Find where the given text appears and provide that cell's center as [X, Y] coordinate. 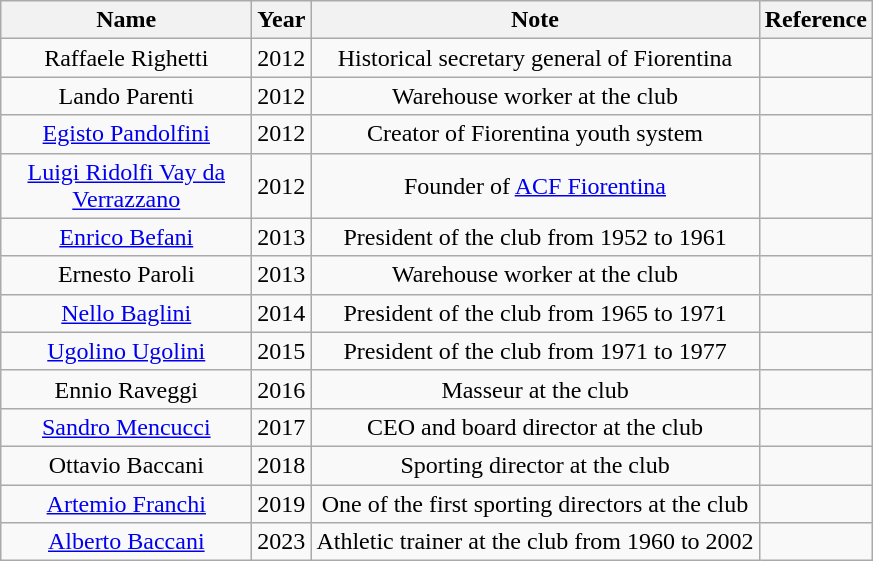
Ottavio Baccani [126, 465]
2023 [282, 542]
Enrico Befani [126, 237]
2014 [282, 313]
Athletic trainer at the club from 1960 to 2002 [535, 542]
2015 [282, 351]
Founder of ACF Fiorentina [535, 186]
Nello Baglini [126, 313]
Year [282, 20]
Historical secretary general of Fiorentina [535, 58]
Ernesto Paroli [126, 275]
Ennio Raveggi [126, 389]
Ugolino Ugolini [126, 351]
Sporting director at the club [535, 465]
President of the club from 1965 to 1971 [535, 313]
2016 [282, 389]
2017 [282, 427]
Masseur at the club [535, 389]
President of the club from 1971 to 1977 [535, 351]
2018 [282, 465]
CEO and board director at the club [535, 427]
Name [126, 20]
Sandro Mencucci [126, 427]
Note [535, 20]
President of the club from 1952 to 1961 [535, 237]
One of the first sporting directors at the club [535, 503]
2019 [282, 503]
Luigi Ridolfi Vay da Verrazzano [126, 186]
Creator of Fiorentina youth system [535, 134]
Raffaele Righetti [126, 58]
Reference [816, 20]
Artemio Franchi [126, 503]
Egisto Pandolfini [126, 134]
Alberto Baccani [126, 542]
Lando Parenti [126, 96]
